For the text-containing cell, return its midpoint in [X, Y] coordinate format. 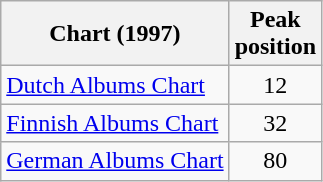
Dutch Albums Chart [115, 85]
12 [275, 85]
Peakposition [275, 34]
80 [275, 161]
German Albums Chart [115, 161]
Chart (1997) [115, 34]
Finnish Albums Chart [115, 123]
32 [275, 123]
